Determine the (x, y) coordinate at the center of the cell enclosing the given text.  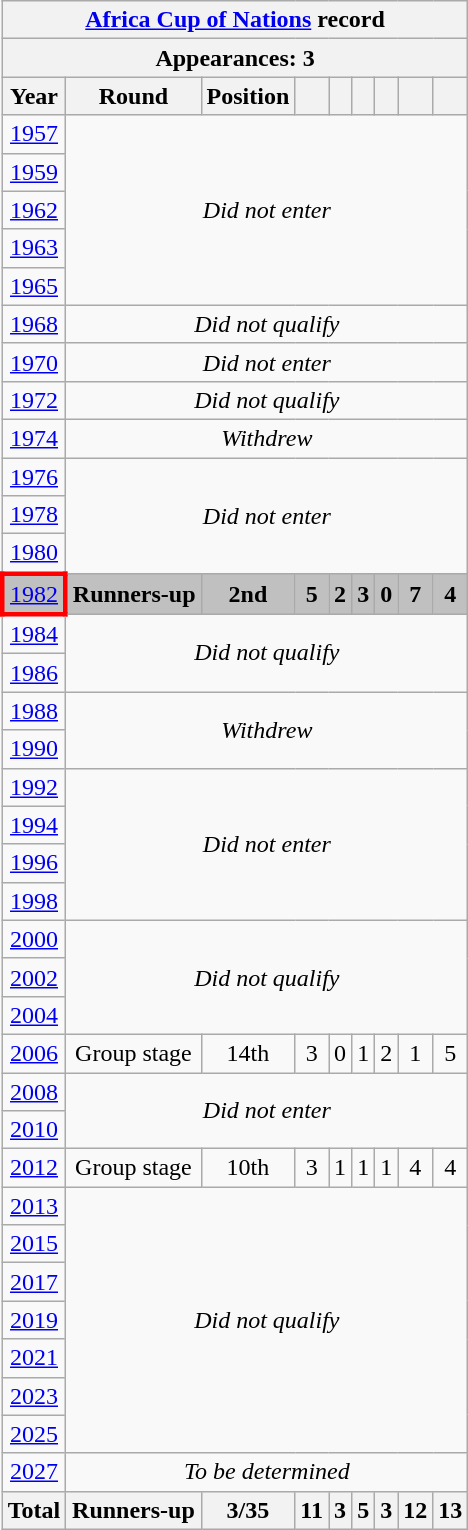
To be determined (267, 1472)
1992 (34, 787)
11 (312, 1510)
2nd (248, 594)
1957 (34, 134)
1970 (34, 362)
1996 (34, 863)
2012 (34, 1168)
1962 (34, 210)
13 (450, 1510)
1998 (34, 901)
2000 (34, 939)
Total (34, 1510)
1976 (34, 477)
2027 (34, 1472)
2008 (34, 1091)
1965 (34, 286)
10th (248, 1168)
1982 (34, 594)
Round (134, 96)
2013 (34, 1206)
1978 (34, 515)
2021 (34, 1358)
Appearances: 3 (235, 58)
Position (248, 96)
1974 (34, 438)
1963 (34, 248)
1988 (34, 711)
3/35 (248, 1510)
2004 (34, 1015)
7 (416, 594)
12 (416, 1510)
1984 (34, 634)
1980 (34, 554)
1994 (34, 825)
1990 (34, 749)
2002 (34, 977)
14th (248, 1053)
2025 (34, 1434)
Africa Cup of Nations record (235, 20)
1968 (34, 324)
2023 (34, 1396)
1959 (34, 172)
2010 (34, 1130)
1972 (34, 400)
2017 (34, 1282)
1986 (34, 673)
2019 (34, 1320)
2015 (34, 1244)
2006 (34, 1053)
Year (34, 96)
